Return the (X, Y) coordinate for the center point of the cell that contains the specified text.  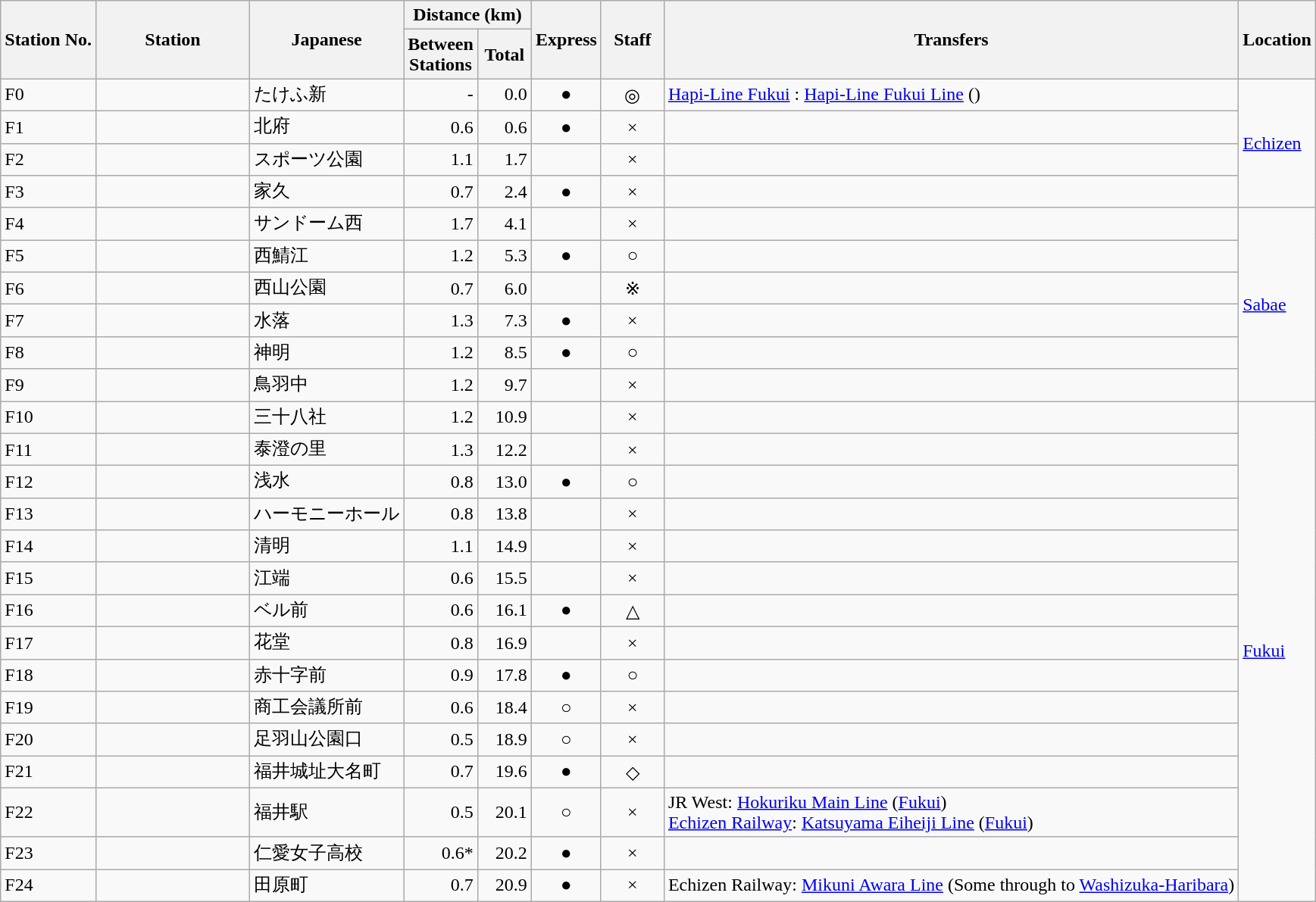
2.4 (505, 192)
F3 (48, 192)
鳥羽中 (327, 385)
18.4 (505, 707)
※ (632, 288)
Fukui (1277, 651)
F21 (48, 772)
Location (1277, 39)
20.9 (505, 886)
9.7 (505, 385)
ハーモニーホール (327, 513)
Transfers (951, 39)
三十八社 (327, 418)
F14 (48, 547)
BetweenStations (441, 55)
F19 (48, 707)
F12 (48, 482)
◎ (632, 95)
4.1 (505, 224)
20.1 (505, 812)
F17 (48, 642)
△ (632, 610)
8.5 (505, 353)
泰澄の里 (327, 450)
江端 (327, 579)
F16 (48, 610)
10.9 (505, 418)
14.9 (505, 547)
12.2 (505, 450)
Express (566, 39)
7.3 (505, 321)
13.0 (505, 482)
17.8 (505, 676)
6.0 (505, 288)
F23 (48, 853)
0.6* (441, 853)
JR West: Hokuriku Main Line (Fukui)Echizen Railway: Katsuyama Eiheiji Line (Fukui) (951, 812)
仁愛女子高校 (327, 853)
◇ (632, 772)
Station (173, 39)
F1 (48, 127)
Station No. (48, 39)
Hapi-Line Fukui : Hapi-Line Fukui Line () (951, 95)
0.0 (505, 95)
Total (505, 55)
家久 (327, 192)
Distance (km) (468, 15)
18.9 (505, 739)
北府 (327, 127)
清明 (327, 547)
F22 (48, 812)
スポーツ公園 (327, 159)
F24 (48, 886)
F9 (48, 385)
F0 (48, 95)
サンドーム西 (327, 224)
F13 (48, 513)
福井駅 (327, 812)
赤十字前 (327, 676)
20.2 (505, 853)
たけふ新 (327, 95)
水落 (327, 321)
0.9 (441, 676)
西鯖江 (327, 256)
F11 (48, 450)
F15 (48, 579)
F7 (48, 321)
商工会議所前 (327, 707)
F20 (48, 739)
16.9 (505, 642)
13.8 (505, 513)
浅水 (327, 482)
Japanese (327, 39)
ベル前 (327, 610)
田原町 (327, 886)
西山公園 (327, 288)
15.5 (505, 579)
19.6 (505, 772)
16.1 (505, 610)
F6 (48, 288)
Echizen Railway: Mikuni Awara Line (Some through to Washizuka-Haribara) (951, 886)
F5 (48, 256)
Echizen (1277, 143)
F2 (48, 159)
F4 (48, 224)
神明 (327, 353)
F18 (48, 676)
花堂 (327, 642)
福井城址大名町 (327, 772)
Staff (632, 39)
- (441, 95)
F8 (48, 353)
5.3 (505, 256)
F10 (48, 418)
足羽山公園口 (327, 739)
Sabae (1277, 304)
